From the cell containing the given text, extract its center point as [x, y] coordinate. 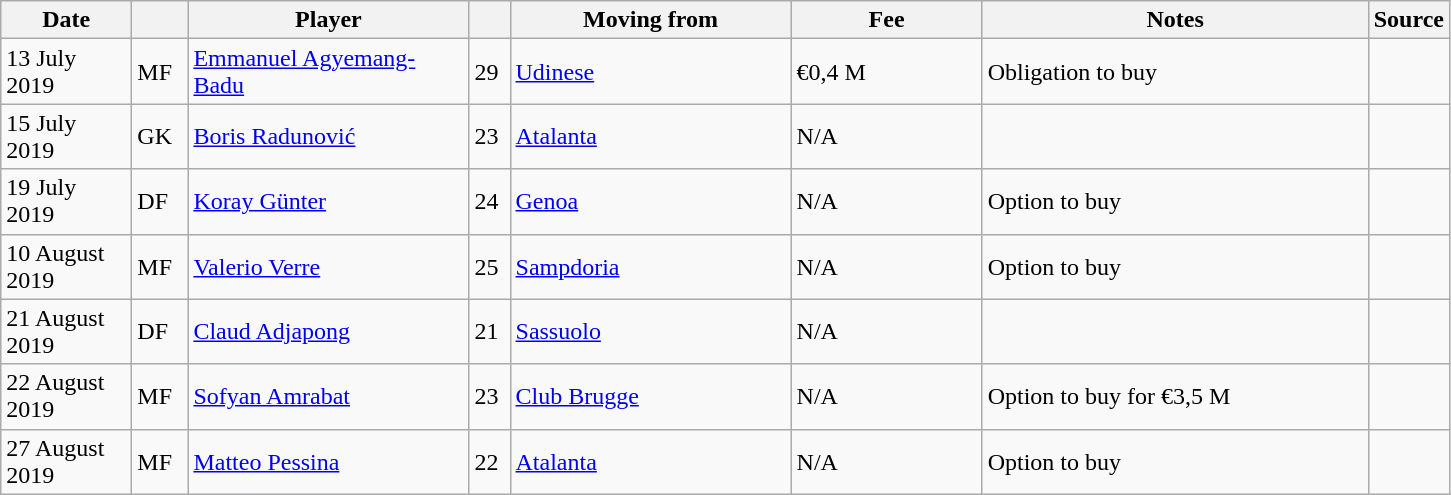
24 [490, 202]
Udinese [650, 72]
Club Brugge [650, 396]
19 July 2019 [66, 202]
25 [490, 266]
GK [160, 136]
Emmanuel Agyemang-Badu [328, 72]
Source [1408, 20]
Player [328, 20]
29 [490, 72]
Fee [886, 20]
Koray Günter [328, 202]
21 August 2019 [66, 332]
Notes [1175, 20]
Sofyan Amrabat [328, 396]
Moving from [650, 20]
27 August 2019 [66, 462]
13 July 2019 [66, 72]
Matteo Pessina [328, 462]
Obligation to buy [1175, 72]
10 August 2019 [66, 266]
15 July 2019 [66, 136]
Boris Radunović [328, 136]
Sampdoria [650, 266]
22 [490, 462]
Option to buy for €3,5 M [1175, 396]
Date [66, 20]
21 [490, 332]
Valerio Verre [328, 266]
Genoa [650, 202]
€0,4 M [886, 72]
Claud Adjapong [328, 332]
22 August 2019 [66, 396]
Sassuolo [650, 332]
